Extract the (x, y) coordinate from the center of the cell holding the provided text.  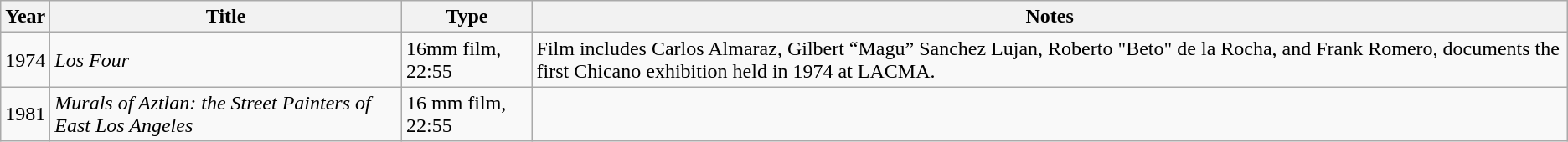
1974 (25, 60)
Los Four (226, 60)
Notes (1050, 17)
Title (226, 17)
Year (25, 17)
Type (467, 17)
1981 (25, 114)
16 mm film, 22:55 (467, 114)
16mm film, 22:55 (467, 60)
Murals of Aztlan: the Street Painters of East Los Angeles (226, 114)
